Capture the cell that displays the provided text and extract its [X, Y] central coordinate. 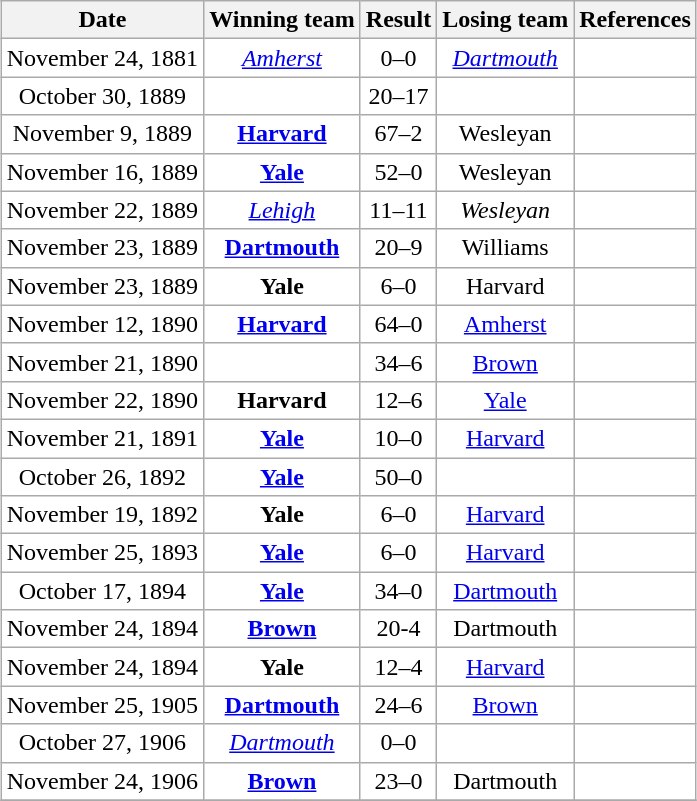
50–0 [398, 477]
Lehigh [282, 210]
October 26, 1892 [102, 477]
October 17, 1894 [102, 591]
Winning team [282, 20]
November 24, 1881 [102, 58]
November 19, 1892 [102, 515]
10–0 [398, 438]
November 16, 1889 [102, 172]
November 25, 1893 [102, 553]
23–0 [398, 781]
November 25, 1905 [102, 705]
11–11 [398, 210]
Date [102, 20]
64–0 [398, 324]
October 27, 1906 [102, 743]
52–0 [398, 172]
References [636, 20]
November 22, 1890 [102, 400]
Losing team [506, 20]
34–6 [398, 362]
November 22, 1889 [102, 210]
20–17 [398, 96]
November 24, 1906 [102, 781]
October 30, 1889 [102, 96]
20–9 [398, 248]
November 21, 1891 [102, 438]
November 9, 1889 [102, 134]
Result [398, 20]
November 21, 1890 [102, 362]
November 12, 1890 [102, 324]
Williams [506, 248]
34–0 [398, 591]
20-4 [398, 629]
24–6 [398, 705]
12–6 [398, 400]
12–4 [398, 667]
67–2 [398, 134]
